Return (x, y) of the center of cell containing provided text 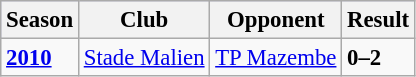
Opponent (276, 20)
Season (40, 20)
Stade Malien (144, 58)
2010 (40, 58)
TP Mazembe (276, 58)
Club (144, 20)
0–2 (378, 58)
Result (378, 20)
